Detect which cell encompasses the target text, then output its [X, Y] center coordinate. 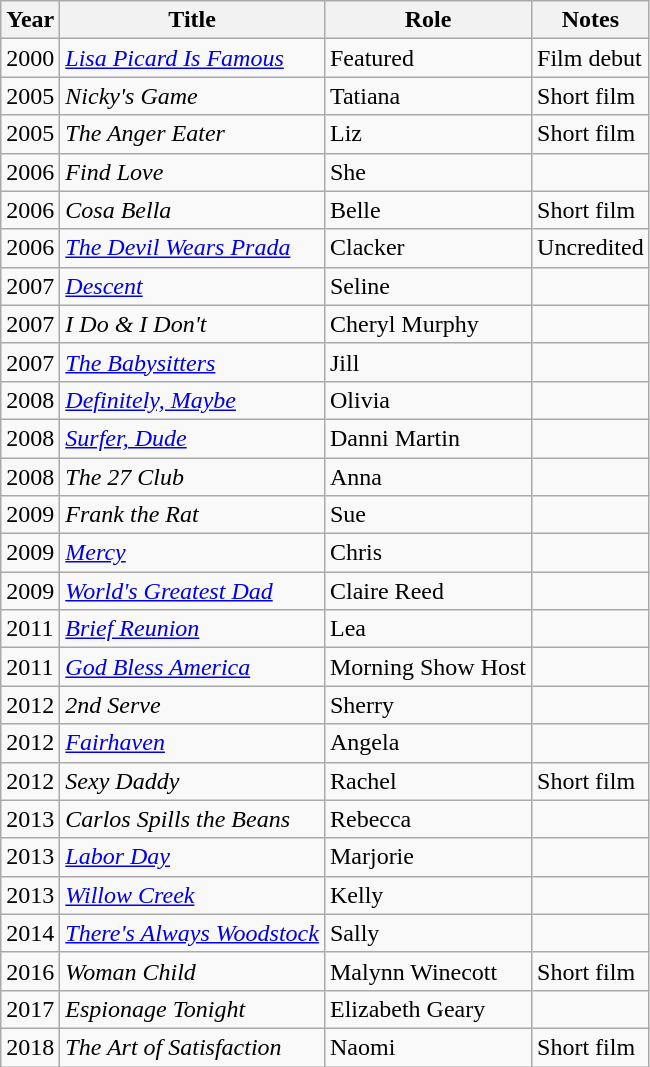
Descent [192, 286]
God Bless America [192, 667]
Find Love [192, 172]
World's Greatest Dad [192, 591]
Angela [428, 743]
Willow Creek [192, 895]
Anna [428, 477]
Claire Reed [428, 591]
Title [192, 20]
Cosa Bella [192, 210]
Morning Show Host [428, 667]
Liz [428, 134]
Chris [428, 553]
Olivia [428, 400]
Carlos Spills the Beans [192, 819]
Nicky's Game [192, 96]
Clacker [428, 248]
Surfer, Dude [192, 438]
The 27 Club [192, 477]
Sue [428, 515]
2000 [30, 58]
Woman Child [192, 971]
The Anger Eater [192, 134]
Labor Day [192, 857]
Jill [428, 362]
Definitely, Maybe [192, 400]
Elizabeth Geary [428, 1009]
Espionage Tonight [192, 1009]
Uncredited [591, 248]
Rebecca [428, 819]
Film debut [591, 58]
Sexy Daddy [192, 781]
Kelly [428, 895]
Cheryl Murphy [428, 324]
Fairhaven [192, 743]
The Babysitters [192, 362]
Malynn Winecott [428, 971]
Mercy [192, 553]
The Art of Satisfaction [192, 1047]
Notes [591, 20]
2014 [30, 933]
Role [428, 20]
She [428, 172]
Naomi [428, 1047]
Brief Reunion [192, 629]
Tatiana [428, 96]
2016 [30, 971]
Rachel [428, 781]
Featured [428, 58]
Lea [428, 629]
The Devil Wears Prada [192, 248]
Seline [428, 286]
I Do & I Don't [192, 324]
2018 [30, 1047]
Lisa Picard Is Famous [192, 58]
Sally [428, 933]
Year [30, 20]
Danni Martin [428, 438]
Sherry [428, 705]
Belle [428, 210]
Marjorie [428, 857]
2nd Serve [192, 705]
There's Always Woodstock [192, 933]
Frank the Rat [192, 515]
2017 [30, 1009]
